Capture the cell that displays the provided text and extract its [x, y] central coordinate. 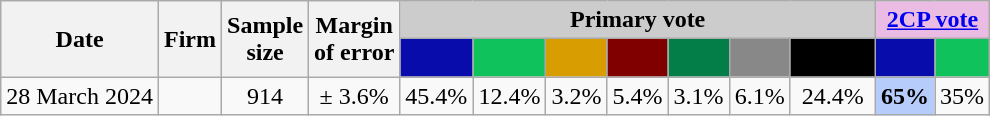
24.4% [832, 96]
12.4% [510, 96]
Unsure [832, 58]
914 [266, 96]
2CP vote [932, 20]
5.4% [638, 96]
3.1% [698, 96]
45.4% [436, 96]
Firm [190, 39]
Date [80, 39]
6.1% [760, 96]
Samplesize [266, 39]
± 3.6% [354, 96]
Marginof error [354, 39]
35% [962, 96]
65% [904, 96]
3.2% [576, 96]
Primary vote [638, 20]
28 March 2024 [80, 96]
